Find where the given text appears and provide that cell's center as (x, y) coordinate. 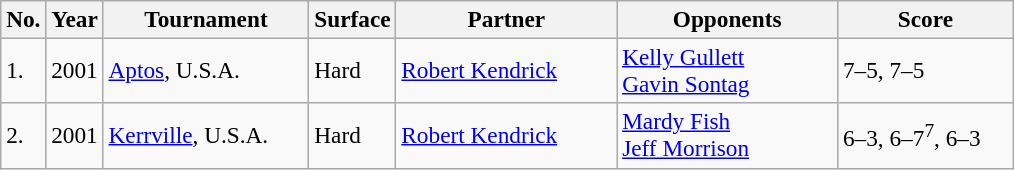
2. (24, 136)
Aptos, U.S.A. (206, 70)
Kelly Gullett Gavin Sontag (728, 70)
6–3, 6–77, 6–3 (926, 136)
1. (24, 70)
Tournament (206, 19)
Kerrville, U.S.A. (206, 136)
No. (24, 19)
Opponents (728, 19)
Score (926, 19)
7–5, 7–5 (926, 70)
Year (74, 19)
Partner (506, 19)
Mardy Fish Jeff Morrison (728, 136)
Surface (352, 19)
